Return the (X, Y) coordinate for the center point of the cell that contains the specified text.  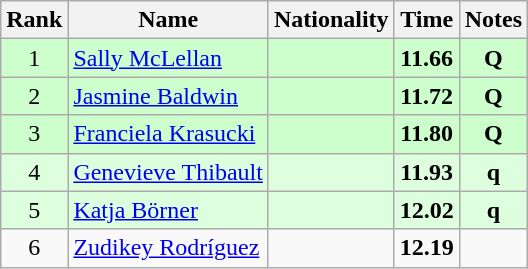
Name (168, 20)
1 (34, 58)
11.93 (426, 172)
Genevieve Thibault (168, 172)
Sally McLellan (168, 58)
Time (426, 20)
Katja Börner (168, 210)
Rank (34, 20)
4 (34, 172)
Notes (493, 20)
12.02 (426, 210)
2 (34, 96)
6 (34, 248)
Jasmine Baldwin (168, 96)
12.19 (426, 248)
Franciela Krasucki (168, 134)
3 (34, 134)
11.80 (426, 134)
11.72 (426, 96)
5 (34, 210)
Nationality (331, 20)
Zudikey Rodríguez (168, 248)
11.66 (426, 58)
